Provide the [X, Y] coordinate of the cell's center where the given text is located.  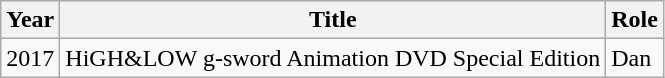
Role [635, 20]
2017 [30, 58]
Year [30, 20]
HiGH&LOW g-sword Animation DVD Special Edition [333, 58]
Dan [635, 58]
Title [333, 20]
